Output the [x, y] coordinate of the center of the cell containing the given text.  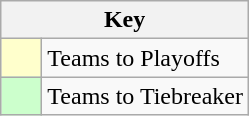
Teams to Playoffs [146, 58]
Teams to Tiebreaker [146, 96]
Key [125, 20]
